From the cell containing the given text, extract its center point as (x, y) coordinate. 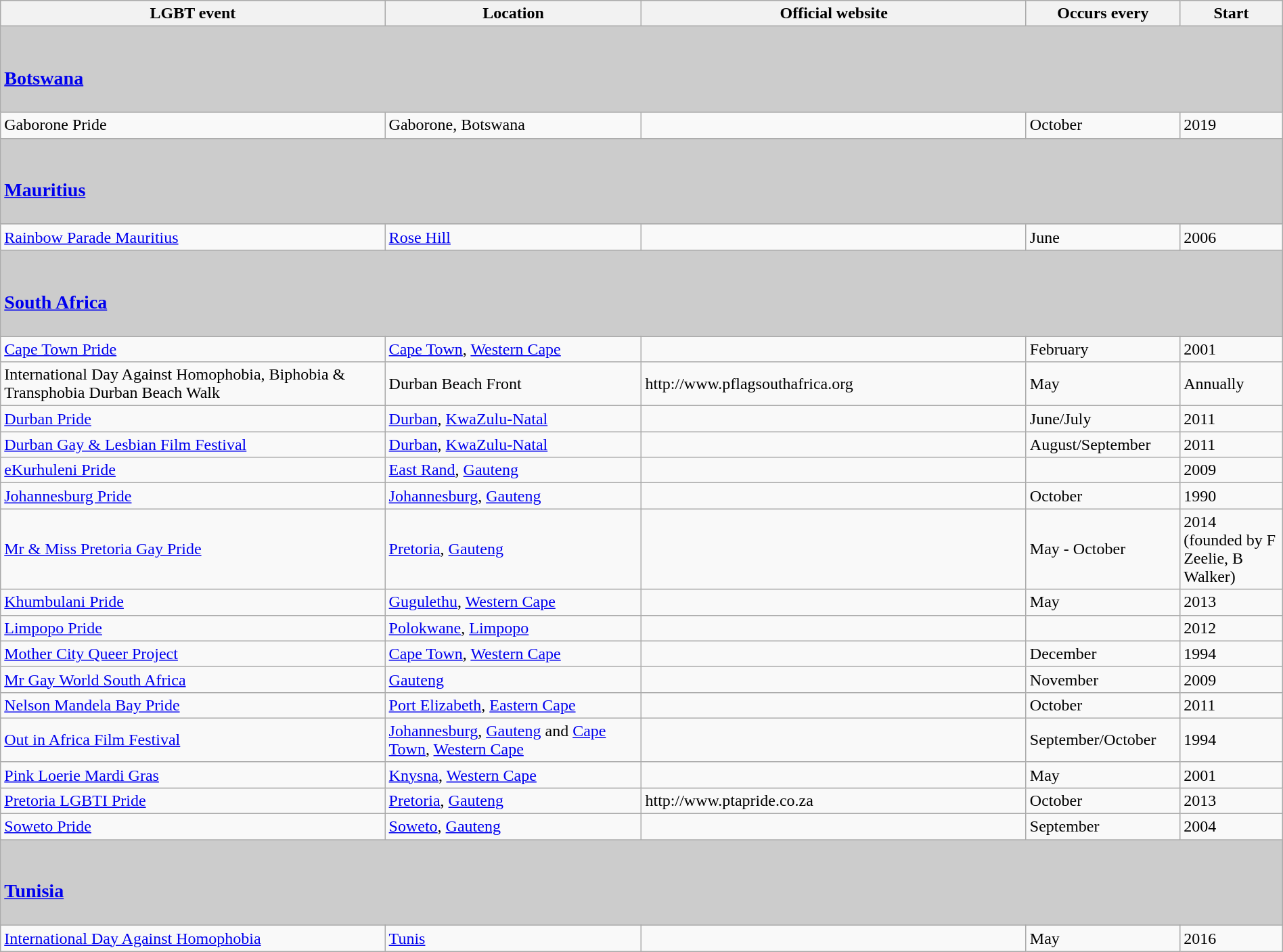
Johannesburg, Gauteng and Cape Town, Western Cape (513, 740)
Pink Loerie Mardi Gras (193, 775)
Gaborone, Botswana (513, 125)
International Day Against Homophobia (193, 938)
February (1103, 349)
Pretoria LGBTI Pride (193, 800)
Mr Gay World South Africa (193, 679)
2014 (founded by F Zeelie, B Walker) (1232, 549)
http://www.pflagsouthafrica.org (834, 384)
Johannesburg, Gauteng (513, 496)
Knysna, Western Cape (513, 775)
December (1103, 654)
Start (1232, 14)
Botswana (641, 69)
Gauteng (513, 679)
South Africa (641, 292)
Mauritius (641, 181)
2012 (1232, 628)
November (1103, 679)
Soweto, Gauteng (513, 827)
2006 (1232, 237)
Cape Town Pride (193, 349)
Tunis (513, 938)
Mr & Miss Pretoria Gay Pride (193, 549)
Polokwane, Limpopo (513, 628)
Nelson Mandela Bay Pride (193, 705)
September/October (1103, 740)
1990 (1232, 496)
Khumbulani Pride (193, 602)
Annually (1232, 384)
Limpopo Pride (193, 628)
September (1103, 827)
May - October (1103, 549)
LGBT event (193, 14)
http://www.ptapride.co.za (834, 800)
Tunisia (641, 882)
June (1103, 237)
Rainbow Parade Mauritius (193, 237)
Soweto Pride (193, 827)
International Day Against Homophobia, Biphobia & Transphobia Durban Beach Walk (193, 384)
eKurhuleni Pride (193, 470)
Port Elizabeth, Eastern Cape (513, 705)
Gugulethu, Western Cape (513, 602)
Durban Pride (193, 419)
2004 (1232, 827)
Durban Gay & Lesbian Film Festival (193, 445)
June/July (1103, 419)
August/September (1103, 445)
Johannesburg Pride (193, 496)
Gaborone Pride (193, 125)
Durban Beach Front (513, 384)
Rose Hill (513, 237)
East Rand, Gauteng (513, 470)
2016 (1232, 938)
Location (513, 14)
2019 (1232, 125)
Official website (834, 14)
Occurs every (1103, 14)
Out in Africa Film Festival (193, 740)
Mother City Queer Project (193, 654)
